Capture the cell that displays the provided text and extract its [x, y] central coordinate. 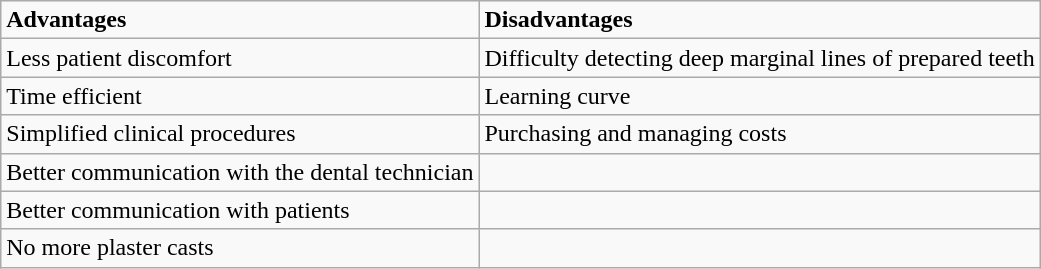
Simplified clinical procedures [240, 134]
Better communication with the dental technician [240, 172]
Learning curve [760, 96]
No more plaster casts [240, 248]
Less patient discomfort [240, 58]
Difficulty detecting deep marginal lines of prepared teeth [760, 58]
Purchasing and managing costs [760, 134]
Advantages [240, 20]
Time efficient [240, 96]
Better communication with patients [240, 210]
Disadvantages [760, 20]
